Output the (X, Y) coordinate of the center of the cell containing the given text.  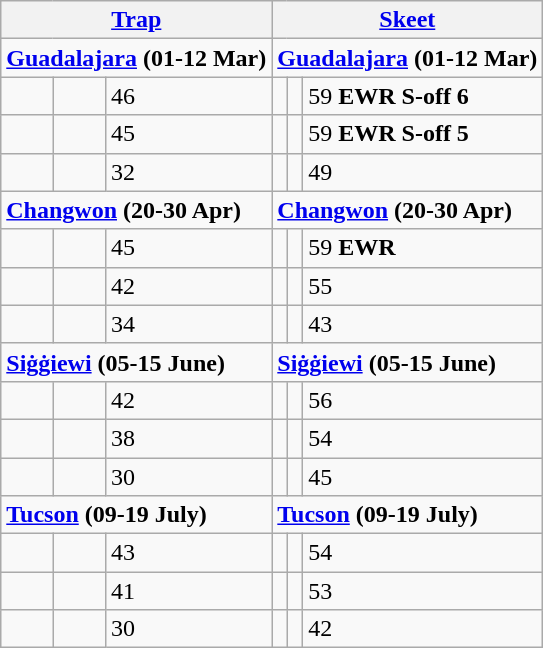
34 (188, 324)
Skeet (408, 20)
41 (188, 591)
56 (423, 400)
Trap (136, 20)
32 (188, 172)
59 EWR S-off 6 (423, 96)
49 (423, 172)
59 EWR (423, 248)
55 (423, 286)
46 (188, 96)
59 EWR S-off 5 (423, 134)
53 (423, 591)
38 (188, 438)
